Output the (x, y) coordinate of the center of the cell containing the given text.  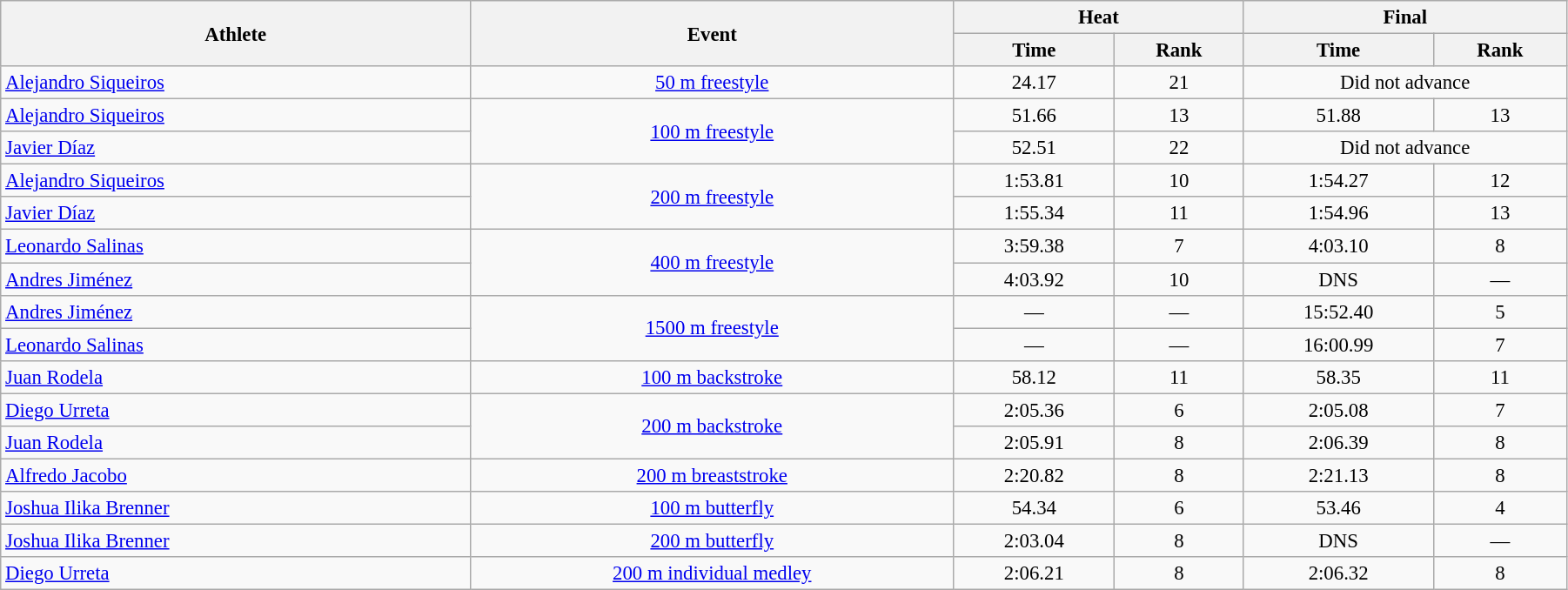
2:06.21 (1034, 573)
53.46 (1338, 508)
22 (1179, 148)
2:20.82 (1034, 475)
21 (1179, 83)
200 m backstroke (712, 426)
5 (1500, 312)
2:05.91 (1034, 443)
2:03.04 (1034, 540)
200 m breaststroke (712, 475)
15:52.40 (1338, 312)
Alfredo Jacobo (236, 475)
50 m freestyle (712, 83)
2:05.36 (1034, 410)
52.51 (1034, 148)
3:59.38 (1034, 246)
200 m butterfly (712, 540)
51.88 (1338, 116)
400 m freestyle (712, 263)
200 m freestyle (712, 197)
4:03.92 (1034, 279)
Final (1404, 17)
1:54.27 (1338, 181)
2:06.32 (1338, 573)
200 m individual medley (712, 573)
58.35 (1338, 377)
16:00.99 (1338, 345)
58.12 (1034, 377)
Event (712, 33)
100 m backstroke (712, 377)
2:05.08 (1338, 410)
2:06.39 (1338, 443)
54.34 (1034, 508)
51.66 (1034, 116)
100 m butterfly (712, 508)
1:54.96 (1338, 213)
4 (1500, 508)
Athlete (236, 33)
1:55.34 (1034, 213)
1500 m freestyle (712, 327)
12 (1500, 181)
Heat (1098, 17)
4:03.10 (1338, 246)
24.17 (1034, 83)
2:21.13 (1338, 475)
100 m freestyle (712, 132)
1:53.81 (1034, 181)
